For the text-containing cell, return its midpoint in [X, Y] coordinate format. 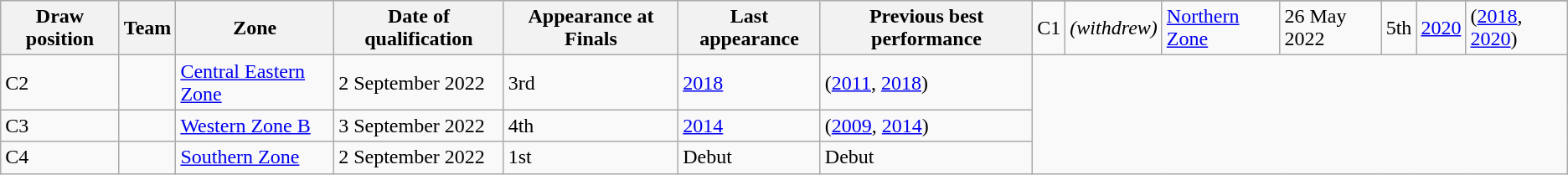
Team [147, 28]
3 September 2022 [419, 126]
5th [1399, 28]
Southern Zone [255, 157]
2020 [1441, 28]
4th [591, 126]
Western Zone B [255, 126]
(withdrew) [1114, 28]
2018 [750, 82]
Previous best performance [926, 28]
C4 [60, 157]
Last appearance [750, 28]
Zone [255, 28]
C3 [60, 126]
26 May 2022 [1330, 28]
Northern Zone [1221, 28]
(2009, 2014) [926, 126]
Central Eastern Zone [255, 82]
Date of qualification [419, 28]
Appearance at Finals [591, 28]
3rd [591, 82]
(2018, 2020) [1516, 28]
C1 [1049, 28]
(2011, 2018) [926, 82]
2014 [750, 126]
C2 [60, 82]
Draw position [60, 28]
1st [591, 157]
